Search for the cell housing the specified text and yield its [X, Y] center coordinate. 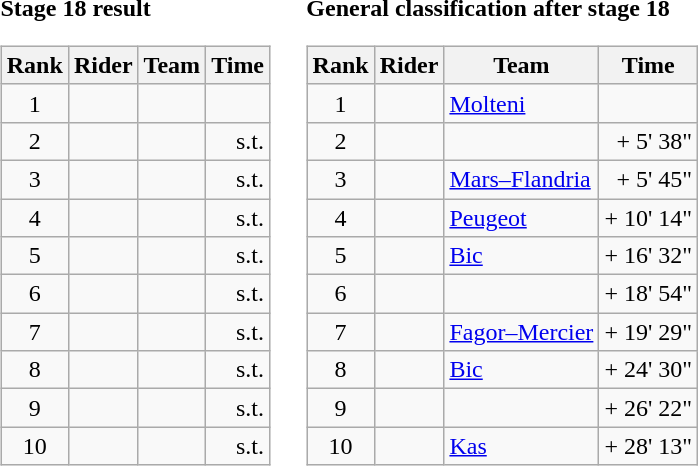
Fagor–Mercier [522, 332]
Molteni [522, 103]
+ 10' 14" [648, 217]
+ 28' 13" [648, 446]
+ 26' 22" [648, 408]
+ 19' 29" [648, 332]
+ 16' 32" [648, 256]
+ 5' 45" [648, 179]
+ 5' 38" [648, 141]
Peugeot [522, 217]
+ 18' 54" [648, 294]
+ 24' 30" [648, 370]
Kas [522, 446]
Mars–Flandria [522, 179]
